Identify which cell holds the provided text, then report its [X, Y] central coordinate. 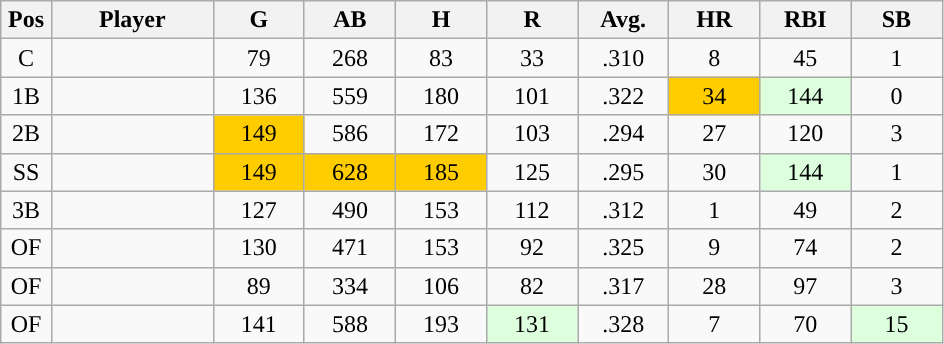
172 [440, 134]
83 [440, 58]
.310 [624, 58]
588 [350, 324]
1B [26, 96]
490 [350, 210]
AB [350, 20]
.317 [624, 286]
97 [806, 286]
112 [532, 210]
15 [896, 324]
SB [896, 20]
27 [714, 134]
Pos [26, 20]
92 [532, 248]
0 [896, 96]
141 [258, 324]
9 [714, 248]
49 [806, 210]
C [26, 58]
334 [350, 286]
.312 [624, 210]
559 [350, 96]
2B [26, 134]
628 [350, 172]
7 [714, 324]
45 [806, 58]
74 [806, 248]
8 [714, 58]
120 [806, 134]
127 [258, 210]
103 [532, 134]
Player [132, 20]
70 [806, 324]
106 [440, 286]
3B [26, 210]
185 [440, 172]
.294 [624, 134]
136 [258, 96]
193 [440, 324]
R [532, 20]
180 [440, 96]
268 [350, 58]
28 [714, 286]
125 [532, 172]
586 [350, 134]
.328 [624, 324]
Avg. [624, 20]
.322 [624, 96]
30 [714, 172]
131 [532, 324]
101 [532, 96]
130 [258, 248]
RBI [806, 20]
G [258, 20]
471 [350, 248]
H [440, 20]
79 [258, 58]
34 [714, 96]
.295 [624, 172]
HR [714, 20]
89 [258, 286]
.325 [624, 248]
82 [532, 286]
SS [26, 172]
33 [532, 58]
